Pinpoint the cell where the given text exists, returning its (X, Y) midpoint coordinate. 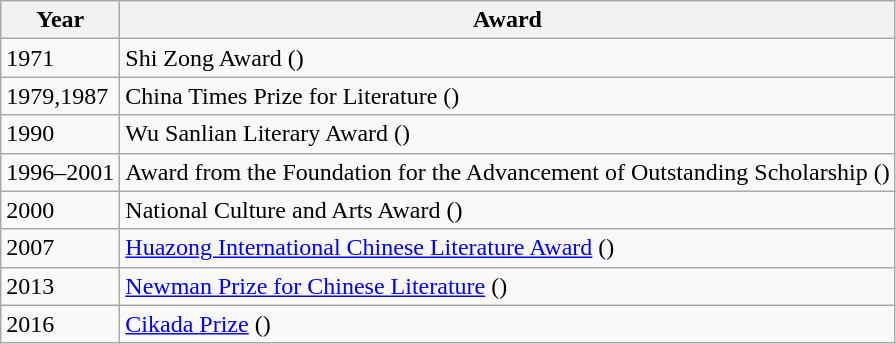
Award from the Foundation for the Advancement of Outstanding Scholarship () (508, 172)
2007 (60, 248)
Cikada Prize () (508, 324)
1996–2001 (60, 172)
1990 (60, 134)
1971 (60, 58)
Award (508, 20)
National Culture and Arts Award () (508, 210)
2000 (60, 210)
Year (60, 20)
Newman Prize for Chinese Literature () (508, 286)
Wu Sanlian Literary Award () (508, 134)
1979,1987 (60, 96)
Shi Zong Award () (508, 58)
China Times Prize for Literature () (508, 96)
2016 (60, 324)
Huazong International Chinese Literature Award () (508, 248)
2013 (60, 286)
